Find where the given text appears and provide that cell's center as [x, y] coordinate. 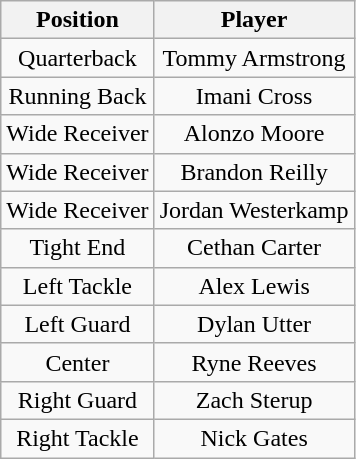
Position [78, 20]
Tommy Armstrong [254, 58]
Dylan Utter [254, 324]
Center [78, 362]
Alex Lewis [254, 286]
Tight End [78, 248]
Nick Gates [254, 438]
Imani Cross [254, 96]
Alonzo Moore [254, 134]
Ryne Reeves [254, 362]
Right Tackle [78, 438]
Running Back [78, 96]
Quarterback [78, 58]
Player [254, 20]
Zach Sterup [254, 400]
Jordan Westerkamp [254, 210]
Cethan Carter [254, 248]
Right Guard [78, 400]
Left Guard [78, 324]
Left Tackle [78, 286]
Brandon Reilly [254, 172]
